Output the (x, y) coordinate of the center of the cell containing the given text.  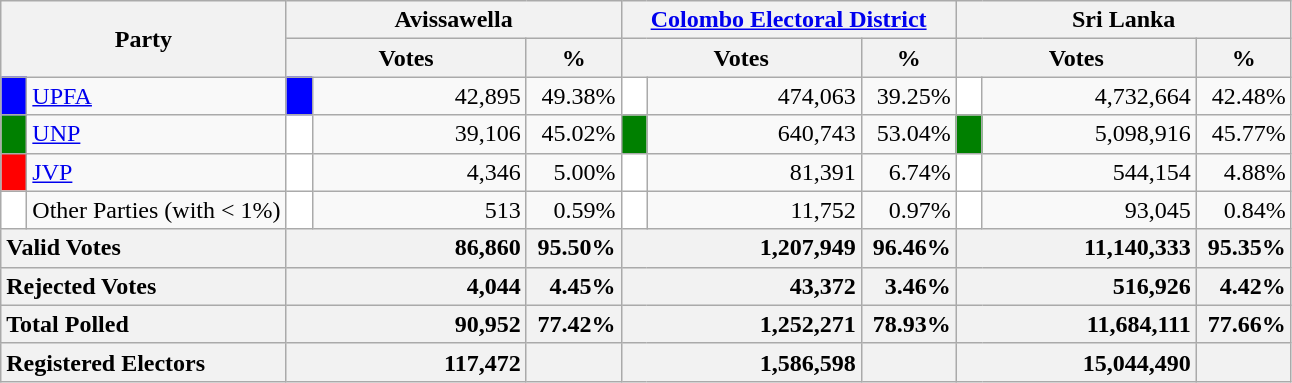
4,346 (419, 172)
42,895 (419, 96)
1,252,271 (741, 324)
Sri Lanka (1124, 20)
516,926 (1076, 286)
4.45% (574, 286)
4.88% (1244, 172)
UNP (156, 134)
11,752 (754, 210)
43,372 (741, 286)
86,860 (406, 248)
95.50% (574, 248)
1,207,949 (741, 248)
39.25% (908, 96)
Party (144, 39)
11,140,333 (1076, 248)
53.04% (908, 134)
77.66% (1244, 324)
513 (419, 210)
JVP (156, 172)
Colombo Electoral District (788, 20)
Total Polled (144, 324)
0.97% (908, 210)
544,154 (1089, 172)
49.38% (574, 96)
96.46% (908, 248)
Registered Electors (144, 362)
39,106 (419, 134)
78.93% (908, 324)
95.35% (1244, 248)
4.42% (1244, 286)
5,098,916 (1089, 134)
640,743 (754, 134)
6.74% (908, 172)
1,586,598 (741, 362)
0.84% (1244, 210)
117,472 (406, 362)
Valid Votes (144, 248)
81,391 (754, 172)
93,045 (1089, 210)
45.77% (1244, 134)
11,684,111 (1076, 324)
90,952 (406, 324)
45.02% (574, 134)
Rejected Votes (144, 286)
42.48% (1244, 96)
5.00% (574, 172)
0.59% (574, 210)
Avissawella (454, 20)
Other Parties (with < 1%) (156, 210)
3.46% (908, 286)
474,063 (754, 96)
UPFA (156, 96)
4,732,664 (1089, 96)
15,044,490 (1076, 362)
4,044 (406, 286)
77.42% (574, 324)
